Search for the cell housing the specified text and yield its (x, y) center coordinate. 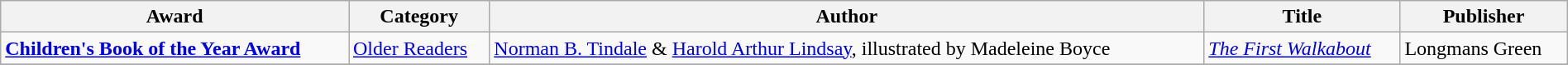
Author (847, 17)
Children's Book of the Year Award (175, 48)
Award (175, 17)
Longmans Green (1484, 48)
Title (1302, 17)
Publisher (1484, 17)
Norman B. Tindale & Harold Arthur Lindsay, illustrated by Madeleine Boyce (847, 48)
Category (419, 17)
The First Walkabout (1302, 48)
Older Readers (419, 48)
